Pinpoint the cell where the given text exists, returning its (x, y) midpoint coordinate. 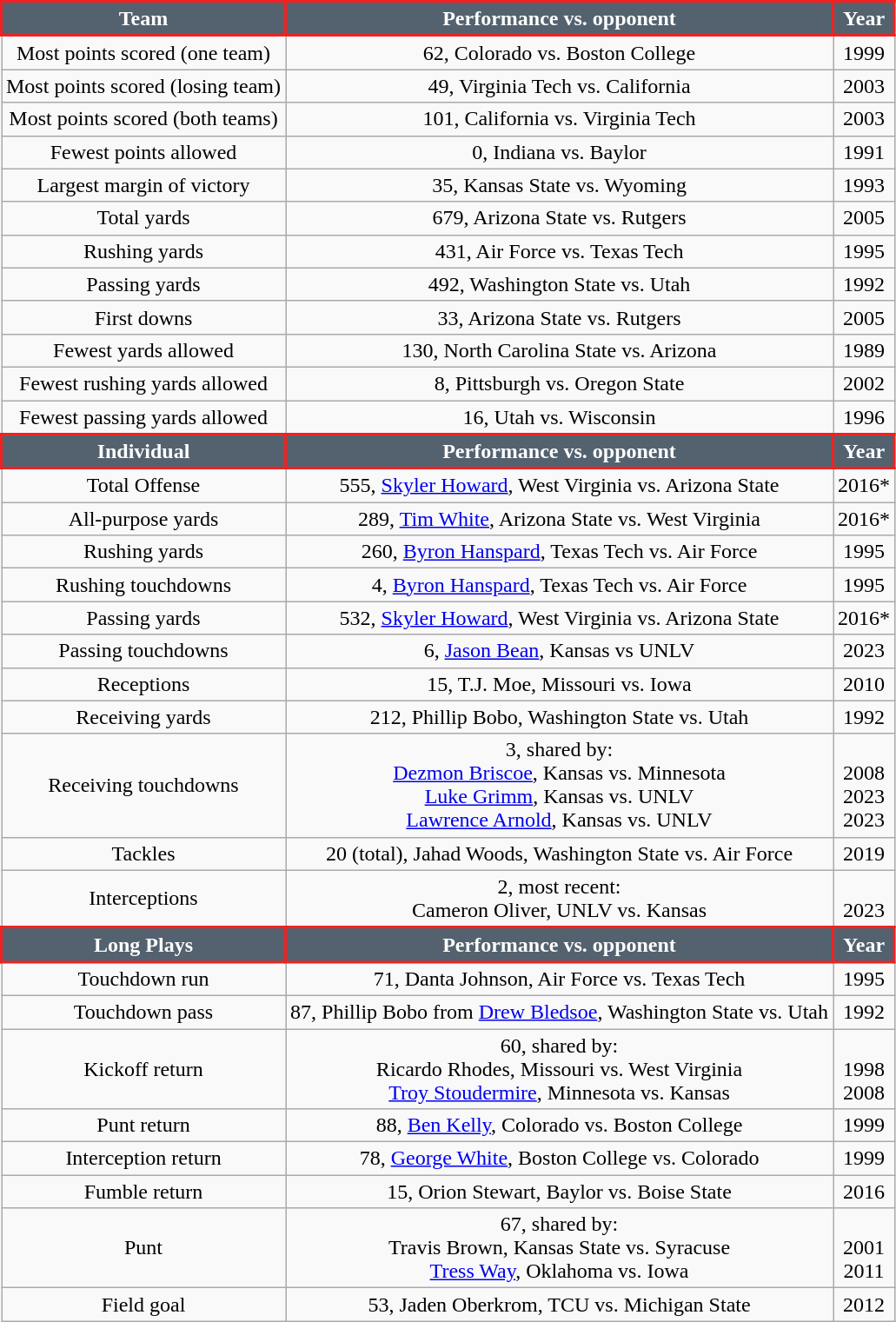
200820232023 (864, 786)
6, Jason Bean, Kansas vs UNLV (560, 651)
Tackles (144, 854)
1991 (864, 152)
Total Offense (144, 485)
Kickoff return (144, 1069)
78, George White, Boston College vs. Colorado (560, 1159)
289, Tim White, Arizona State vs. West Virginia (560, 519)
16, Utah vs. Wisconsin (560, 417)
101, California vs. Virginia Tech (560, 119)
All-purpose yards (144, 519)
Long Plays (144, 945)
Touchdown pass (144, 1012)
62, Colorado vs. Boston College (560, 52)
492, Washington State vs. Utah (560, 284)
15, Orion Stewart, Baylor vs. Boise State (560, 1192)
33, Arizona State vs. Rutgers (560, 317)
Fewest points allowed (144, 152)
212, Phillip Bobo, Washington State vs. Utah (560, 717)
20 (total), Jahad Woods, Washington State vs. Air Force (560, 854)
0, Indiana vs. Baylor (560, 152)
Fumble return (144, 1192)
19982008 (864, 1069)
Receptions (144, 684)
88, Ben Kelly, Colorado vs. Boston College (560, 1126)
Most points scored (one team) (144, 52)
Receiving touchdowns (144, 786)
49, Virginia Tech vs. California (560, 86)
Interception return (144, 1159)
87, Phillip Bobo from Drew Bledsoe, Washington State vs. Utah (560, 1012)
First downs (144, 317)
Punt return (144, 1126)
Passing touchdowns (144, 651)
20012011 (864, 1248)
3, shared by:Dezmon Briscoe, Kansas vs. MinnesotaLuke Grimm, Kansas vs. UNLVLawrence Arnold, Kansas vs. UNLV (560, 786)
2019 (864, 854)
8, Pittsburgh vs. Oregon State (560, 383)
1993 (864, 185)
Team (144, 19)
1989 (864, 350)
2, most recent:Cameron Oliver, UNLV vs. Kansas (560, 899)
555, Skyler Howard, West Virginia vs. Arizona State (560, 485)
532, Skyler Howard, West Virginia vs. Arizona State (560, 618)
53, Jaden Oberkrom, TCU vs. Michigan State (560, 1305)
Interceptions (144, 899)
2010 (864, 684)
679, Arizona State vs. Rutgers (560, 218)
4, Byron Hanspard, Texas Tech vs. Air Force (560, 585)
15, T.J. Moe, Missouri vs. Iowa (560, 684)
35, Kansas State vs. Wyoming (560, 185)
60, shared by:Ricardo Rhodes, Missouri vs. West VirginiaTroy Stoudermire, Minnesota vs. Kansas (560, 1069)
Rushing touchdowns (144, 585)
Fewest passing yards allowed (144, 417)
431, Air Force vs. Texas Tech (560, 251)
Fewest rushing yards allowed (144, 383)
Largest margin of victory (144, 185)
130, North Carolina State vs. Arizona (560, 350)
Field goal (144, 1305)
2002 (864, 383)
Individual (144, 451)
67, shared by:Travis Brown, Kansas State vs. SyracuseTress Way, Oklahoma vs. Iowa (560, 1248)
Receiving yards (144, 717)
2016 (864, 1192)
2012 (864, 1305)
Punt (144, 1248)
260, Byron Hanspard, Texas Tech vs. Air Force (560, 552)
Touchdown run (144, 979)
71, Danta Johnson, Air Force vs. Texas Tech (560, 979)
1996 (864, 417)
Fewest yards allowed (144, 350)
Most points scored (losing team) (144, 86)
Total yards (144, 218)
Most points scored (both teams) (144, 119)
